Extract the [X, Y] coordinate from the center of the cell holding the provided text.  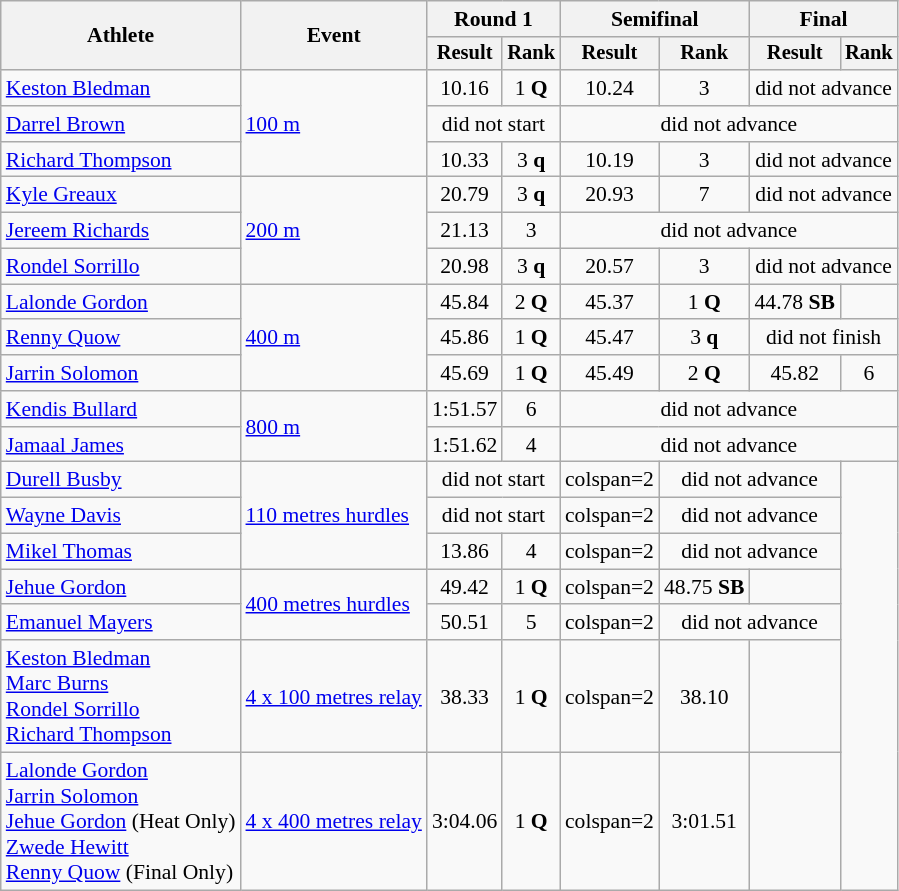
Final [824, 19]
Jarrin Solomon [121, 373]
3:04.06 [464, 822]
4 x 100 metres relay [333, 696]
Kyle Greaux [121, 195]
110 metres hurdles [333, 516]
45.84 [464, 302]
38.33 [464, 696]
Durell Busby [121, 480]
Event [333, 36]
45.37 [610, 302]
45.69 [464, 373]
100 m [333, 124]
20.98 [464, 267]
50.51 [464, 623]
Lalonde Gordon [121, 302]
38.10 [704, 696]
20.79 [464, 195]
Kendis Bullard [121, 409]
4 x 400 metres relay [333, 822]
10.19 [610, 160]
did not finish [824, 338]
Darrel Brown [121, 124]
13.86 [464, 552]
200 m [333, 230]
7 [704, 195]
Semifinal [655, 19]
Lalonde GordonJarrin Solomon Jehue Gordon (Heat Only)Zwede HewittRenny Quow (Final Only) [121, 822]
10.16 [464, 88]
10.24 [610, 88]
Wayne Davis [121, 516]
Renny Quow [121, 338]
45.86 [464, 338]
Keston BledmanMarc BurnsRondel SorrilloRichard Thompson [121, 696]
5 [531, 623]
Round 1 [494, 19]
400 m [333, 338]
45.47 [610, 338]
Jereem Richards [121, 231]
Keston Bledman [121, 88]
20.57 [610, 267]
20.93 [610, 195]
Jehue Gordon [121, 587]
Richard Thompson [121, 160]
Rondel Sorrillo [121, 267]
45.49 [610, 373]
1:51.62 [464, 445]
45.82 [796, 373]
10.33 [464, 160]
44.78 SB [796, 302]
49.42 [464, 587]
1:51.57 [464, 409]
3:01.51 [704, 822]
Mikel Thomas [121, 552]
48.75 SB [704, 587]
21.13 [464, 231]
400 metres hurdles [333, 604]
Jamaal James [121, 445]
800 m [333, 426]
Emanuel Mayers [121, 623]
Athlete [121, 36]
